Detect which cell encompasses the target text, then output its (X, Y) center coordinate. 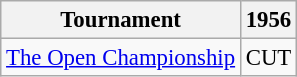
The Open Championship (121, 58)
Tournament (121, 20)
1956 (268, 20)
CUT (268, 58)
